Find where the given text appears and provide that cell's center as [x, y] coordinate. 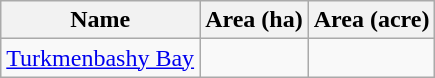
Turkmenbashy Bay [100, 58]
Area (acre) [372, 20]
Area (ha) [254, 20]
Name [100, 20]
